Capture the cell that displays the provided text and extract its (X, Y) central coordinate. 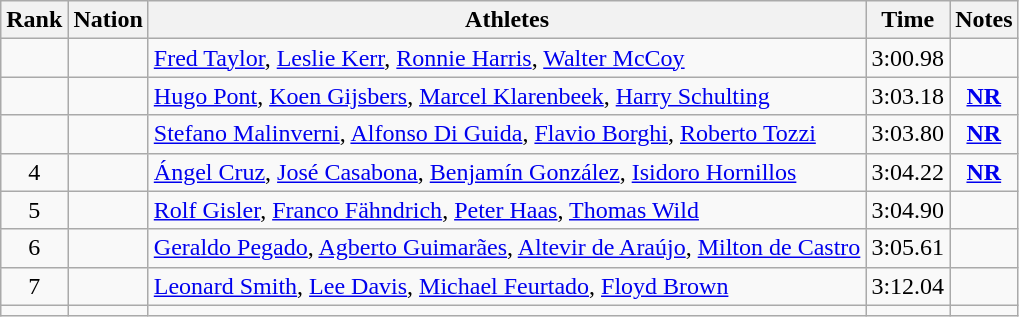
Ángel Cruz, José Casabona, Benjamín González, Isidoro Hornillos (507, 172)
5 (34, 210)
3:05.61 (908, 248)
Nation (108, 20)
Rank (34, 20)
Leonard Smith, Lee Davis, Michael Feurtado, Floyd Brown (507, 286)
Hugo Pont, Koen Gijsbers, Marcel Klarenbeek, Harry Schulting (507, 96)
Geraldo Pegado, Agberto Guimarães, Altevir de Araújo, Milton de Castro (507, 248)
3:12.04 (908, 286)
Notes (984, 20)
4 (34, 172)
Stefano Malinverni, Alfonso Di Guida, Flavio Borghi, Roberto Tozzi (507, 134)
3:04.22 (908, 172)
3:03.80 (908, 134)
Athletes (507, 20)
3:00.98 (908, 58)
3:04.90 (908, 210)
Fred Taylor, Leslie Kerr, Ronnie Harris, Walter McCoy (507, 58)
7 (34, 286)
6 (34, 248)
Rolf Gisler, Franco Fähndrich, Peter Haas, Thomas Wild (507, 210)
3:03.18 (908, 96)
Time (908, 20)
